Return the [x, y] coordinate for the center point of the cell that contains the specified text.  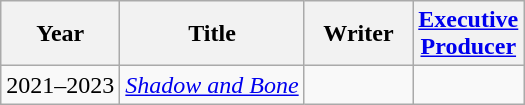
Shadow and Bone [212, 85]
Title [212, 34]
2021–2023 [60, 85]
ExecutiveProducer [468, 34]
Year [60, 34]
Writer [358, 34]
